Pinpoint the cell where the given text exists, returning its (X, Y) midpoint coordinate. 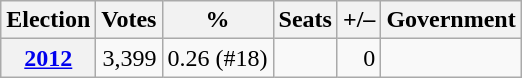
Seats (305, 20)
2012 (48, 58)
Votes (129, 20)
0.26 (#18) (218, 58)
0 (358, 58)
+/– (358, 20)
% (218, 20)
Government (451, 20)
Election (48, 20)
3,399 (129, 58)
